From the cell containing the given text, extract its center point as (X, Y) coordinate. 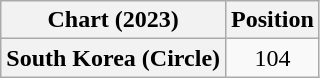
104 (273, 58)
Position (273, 20)
Chart (2023) (114, 20)
South Korea (Circle) (114, 58)
